Capture the cell that displays the provided text and extract its (x, y) central coordinate. 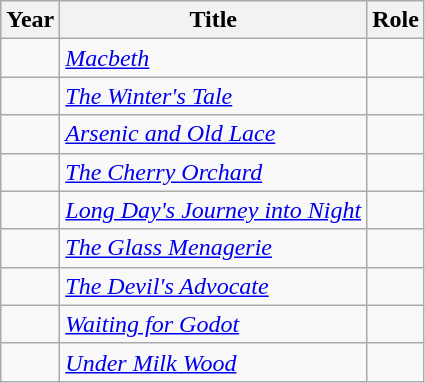
Title (214, 20)
Arsenic and Old Lace (214, 134)
The Devil's Advocate (214, 286)
Macbeth (214, 58)
The Winter's Tale (214, 96)
The Glass Menagerie (214, 248)
Role (396, 20)
Year (30, 20)
Under Milk Wood (214, 362)
Long Day's Journey into Night (214, 210)
The Cherry Orchard (214, 172)
Waiting for Godot (214, 324)
